Extract the (X, Y) coordinate from the center of the cell holding the provided text.  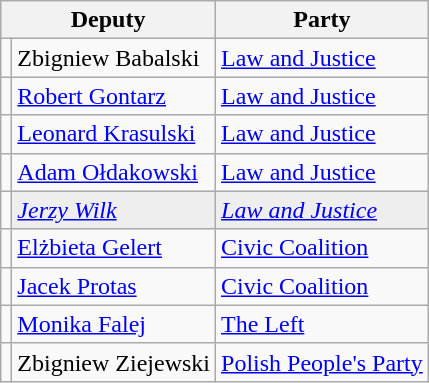
Deputy (108, 20)
Leonard Krasulski (114, 134)
Polish People's Party (322, 362)
Jacek Protas (114, 286)
Zbigniew Ziejewski (114, 362)
Monika Falej (114, 324)
Party (322, 20)
Elżbieta Gelert (114, 248)
Robert Gontarz (114, 96)
Zbigniew Babalski (114, 58)
Adam Ołdakowski (114, 172)
Jerzy Wilk (114, 210)
The Left (322, 324)
